Pinpoint the cell where the given text exists, returning its (x, y) midpoint coordinate. 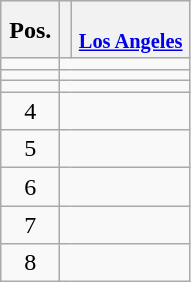
5 (30, 149)
Pos. (30, 30)
8 (30, 263)
Los Angeles (131, 30)
6 (30, 187)
7 (30, 225)
4 (30, 111)
